Pinpoint the cell where the given text exists, returning its [x, y] midpoint coordinate. 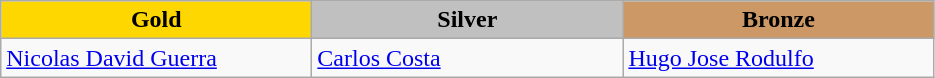
Carlos Costa [468, 58]
Gold [156, 20]
Hugo Jose Rodulfo [778, 58]
Nicolas David Guerra [156, 58]
Silver [468, 20]
Bronze [778, 20]
